Detect which cell encompasses the target text, then output its (x, y) center coordinate. 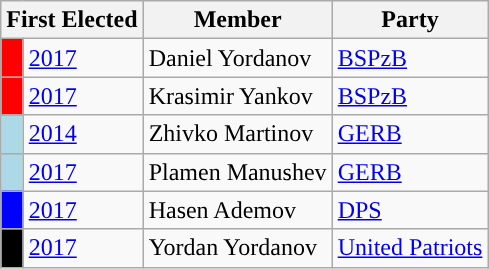
Member (238, 20)
Plamen Manushev (238, 172)
Yordan Yordanov (238, 248)
Hasen Ademov (238, 210)
Daniel Yordanov (238, 58)
First Elected (72, 20)
Party (410, 20)
2014 (83, 134)
Krasimir Yankov (238, 96)
DPS (410, 210)
United Patriots (410, 248)
Zhivko Martinov (238, 134)
